Return the [x, y] coordinate for the center point of the cell that contains the specified text.  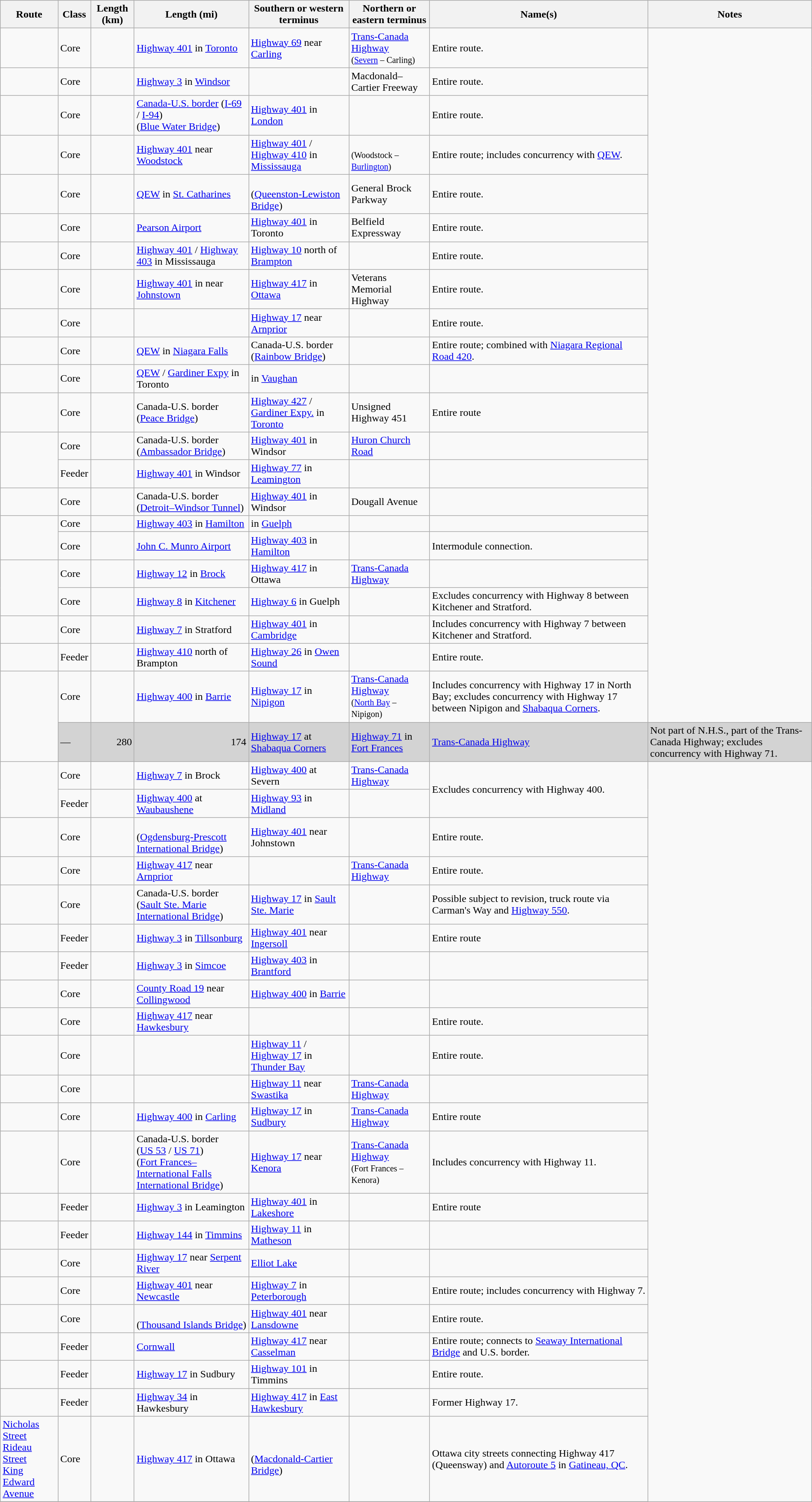
Highway 11 / Highway 17 in Thunder Bay [299, 1055]
280 [113, 742]
Highway 410 north of Brampton [191, 657]
Highway 427 / Gardiner Expy. in Toronto [299, 412]
Route [29, 15]
Highway 7 in Peterborough [299, 1291]
Highway 403 in Brantford [299, 966]
Highway 17 at Shabaqua Corners [299, 742]
Canada-U.S. border(Rainbow Bridge) [299, 350]
(Woodstock – Burlington) [390, 155]
Northern or eastern terminus [390, 15]
Possible subject to revision, truck route via Carman's Way and Highway 550. [539, 905]
QEW in St. Catharines [191, 194]
Highway 12 in Brock [191, 574]
Excludes concurrency with Highway 400. [539, 789]
Ottawa city streets connecting Highway 417 (Queensway) and Autoroute 5 in Gatineau, QC. [539, 1459]
Not part of N.H.S., part of the Trans-Canada Highway; excludes concurrency with Highway 71. [730, 742]
Canada-U.S. border(Detroit–Windsor Tunnel) [191, 502]
Highway 11 near Swastika [299, 1089]
Highway 144 in Timmins [191, 1235]
Highway 400 in Carling [191, 1117]
Canada-U.S. border(Peace Bridge) [191, 412]
Highway 10 north of Brampton [299, 255]
Elliot Lake [299, 1263]
Pearson Airport [191, 228]
Notes [730, 15]
Highway 401 near Woodstock [191, 155]
Canada-U.S. border(Sault Ste. Marie International Bridge) [191, 905]
Highway 401 in London [299, 115]
Entire route; connects to Seaway International Bridge and U.S. border. [539, 1347]
(Queenston-Lewiston Bridge) [299, 194]
Highway 77 in Leamington [299, 474]
Trans-Canada Highway(Severn – Carling) [390, 48]
(Ogdensburg-Prescott International Bridge) [191, 837]
Highway 400 at Waubaushene [191, 803]
Entire route; includes concurrency with Highway 7. [539, 1291]
Entire route; combined with Niagara Regional Road 420. [539, 350]
County Road 19 near Collingwood [191, 994]
Highway 3 in Leamington [191, 1207]
Highway 401 in Lakeshore [299, 1207]
Highway 401 in Cambridge [299, 630]
Entire route; includes concurrency with QEW. [539, 155]
Highway 8 in Kitchener [191, 601]
General Brock Parkway [390, 194]
Class [74, 15]
— [74, 742]
Canada-U.S. border(Ambassador Bridge) [191, 446]
Highway 417 in East Hawkesbury [299, 1402]
Includes concurrency with Highway 17 in North Bay; excludes concurrency with Highway 17 between Nipigon and Shabaqua Corners. [539, 696]
Cornwall [191, 1347]
Highway 34 in Hawkesbury [191, 1402]
Highway 11 in Matheson [299, 1235]
Former Highway 17. [539, 1402]
(Thousand Islands Bridge) [191, 1318]
Highway 101 in Timmins [299, 1374]
Length (mi) [191, 15]
Length (km) [113, 15]
Highway 17 near Kenora [299, 1162]
Intermodule connection. [539, 546]
Veterans Memorial Highway [390, 289]
Highway 7 in Stratford [191, 630]
Name(s) [539, 15]
Trans-Canada Highway(North Bay – Nipigon) [390, 696]
Excludes concurrency with Highway 8 between Kitchener and Stratford. [539, 601]
Highway 401 / Highway 403 in Mississauga [191, 255]
Dougall Avenue [390, 502]
Highway 69 near Carling [299, 48]
Canada-U.S. border (I-69 / I-94)(Blue Water Bridge) [191, 115]
John C. Munro Airport [191, 546]
in Vaughan [299, 379]
Highway 417 near Arnprior [191, 870]
Unsigned Highway 451 [390, 412]
Highway 6 in Guelph [299, 601]
Highway 401 near Newcastle [191, 1291]
Includes concurrency with Highway 11. [539, 1162]
Macdonald–Cartier Freeway [390, 81]
Highway 401 / Highway 410 in Mississauga [299, 155]
Huron Church Road [390, 446]
Highway 417 near Hawkesbury [191, 1022]
Canada-U.S. border (US 53 / US 71)(Fort Frances–International Falls International Bridge) [191, 1162]
in Guelph [299, 524]
Includes concurrency with Highway 7 between Kitchener and Stratford. [539, 630]
Highway 17 near Arnprior [299, 323]
Highway 401 near Ingersoll [299, 938]
Highway 17 in Sault Ste. Marie [299, 905]
Highway 400 at Severn [299, 775]
Highway 401 in near Johnstown [191, 289]
Highway 7 in Brock [191, 775]
QEW / Gardiner Expy in Toronto [191, 379]
Highway 3 in Simcoe [191, 966]
174 [191, 742]
Nicholas StreetRideau StreetKing Edward Avenue [29, 1459]
Highway 17 near Serpent River [191, 1263]
QEW in Niagara Falls [191, 350]
Highway 401 near Lansdowne [299, 1318]
Highway 3 in Windsor [191, 81]
Belfield Expressway [390, 228]
Southern or western terminus [299, 15]
Highway 17 in Nipigon [299, 696]
Trans-Canada Highway(Fort Frances – Kenora) [390, 1162]
(Macdonald-Cartier Bridge) [299, 1459]
Highway 3 in Tillsonburg [191, 938]
Highway 93 in Midland [299, 803]
Highway 417 near Casselman [299, 1347]
Highway 26 in Owen Sound [299, 657]
Highway 71 in Fort Frances [390, 742]
Highway 401 near Johnstown [299, 837]
